Find where the given text appears and provide that cell's center as (x, y) coordinate. 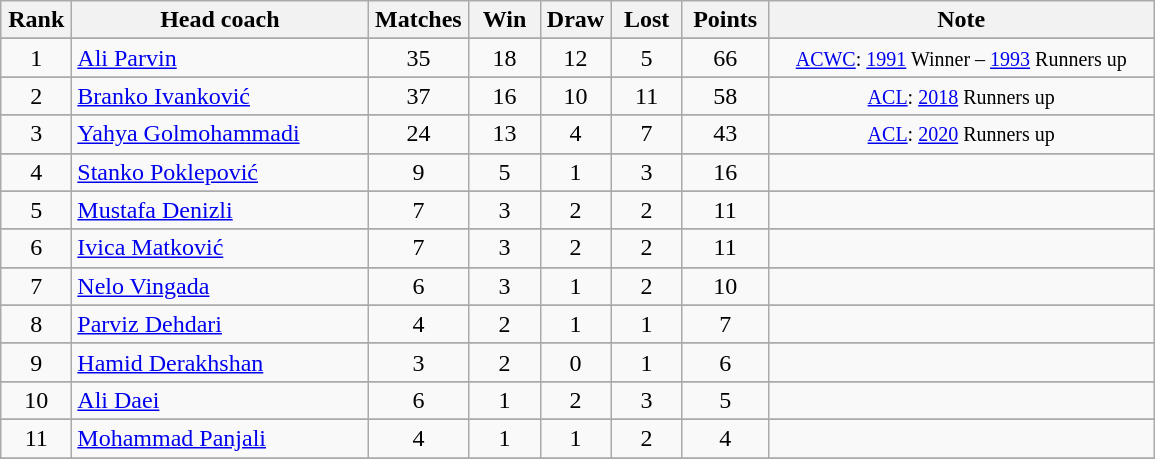
Branko Ivanković (220, 96)
0 (576, 362)
Stanko Poklepović (220, 172)
Ali Daei (220, 400)
37 (418, 96)
Lost (646, 20)
66 (725, 58)
24 (418, 134)
43 (725, 134)
13 (504, 134)
35 (418, 58)
8 (36, 324)
Matches (418, 20)
Yahya Golmohammadi (220, 134)
12 (576, 58)
Ali Parvin (220, 58)
Mustafa Denizli (220, 210)
Rank (36, 20)
Head coach (220, 20)
Parviz Dehdari (220, 324)
Hamid Derakhshan (220, 362)
Mohammad Panjali (220, 438)
ACL: 2018 Runners up (961, 96)
Win (504, 20)
Points (725, 20)
Draw (576, 20)
Nelo Vingada (220, 286)
58 (725, 96)
ACWC: 1991 Winner – 1993 Runners up (961, 58)
18 (504, 58)
Ivica Matković (220, 248)
ACL: 2020 Runners up (961, 134)
Note (961, 20)
